Capture the cell that displays the provided text and extract its (x, y) central coordinate. 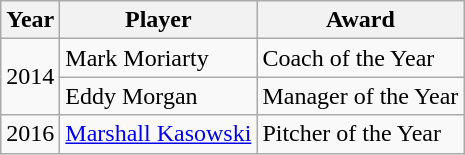
Marshall Kasowski (158, 134)
2014 (30, 77)
Player (158, 20)
Manager of the Year (360, 96)
Year (30, 20)
Award (360, 20)
Eddy Morgan (158, 96)
Pitcher of the Year (360, 134)
Mark Moriarty (158, 58)
2016 (30, 134)
Coach of the Year (360, 58)
